Return the (X, Y) coordinate for the center point of the cell that contains the specified text.  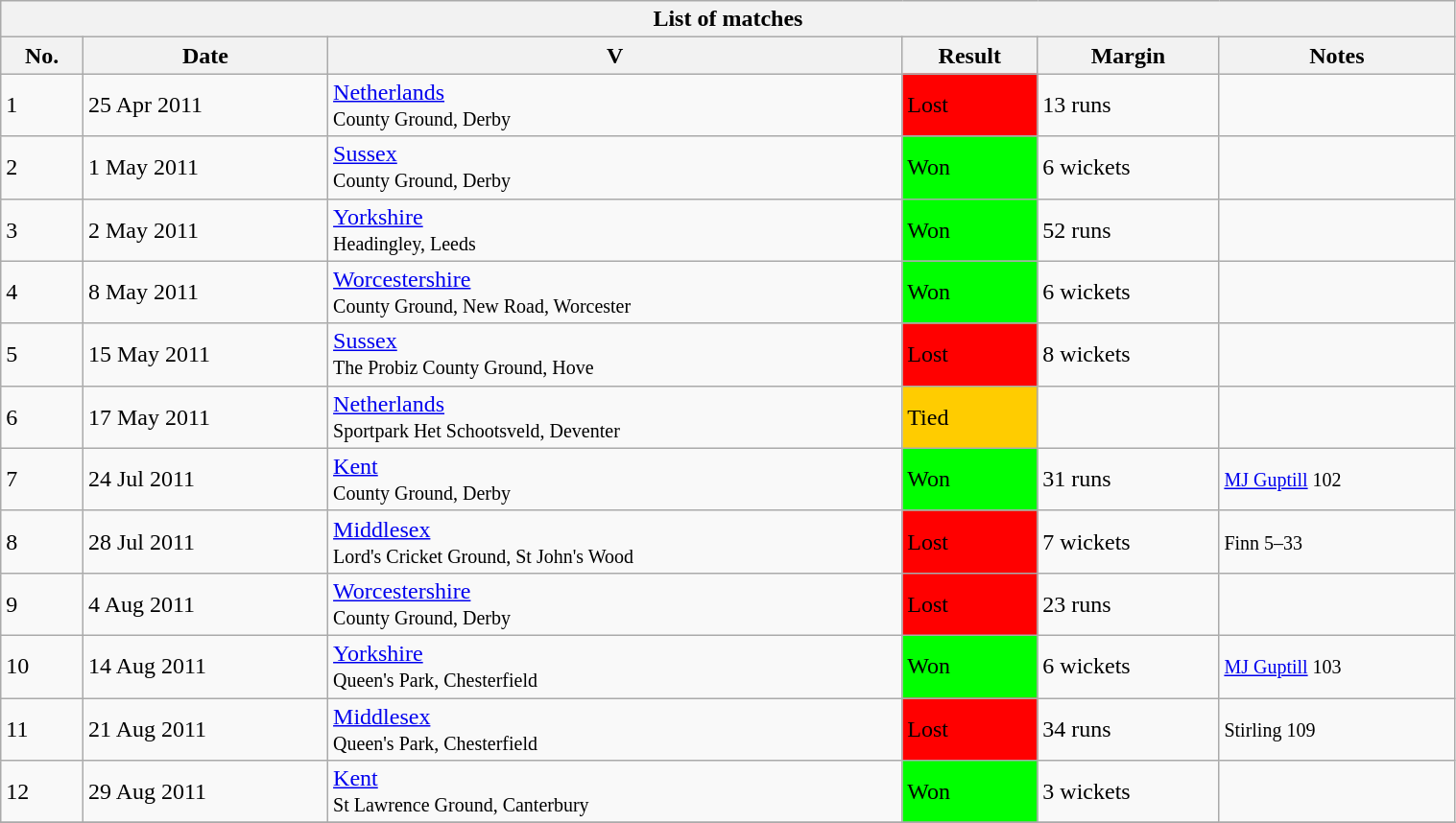
7 wickets (1129, 541)
9 (42, 604)
1 (42, 106)
NetherlandsSportpark Het Schootsveld, Deventer (615, 416)
Finn 5–33 (1337, 541)
MJ Guptill 103 (1337, 666)
WorcestershireCounty Ground, New Road, Worcester (615, 292)
17 May 2011 (205, 416)
3 wickets (1129, 792)
Notes (1337, 56)
15 May 2011 (205, 355)
Kent St Lawrence Ground, Canterbury (615, 792)
Result (969, 56)
YorkshireHeadingley, Leeds (615, 230)
4 (42, 292)
10 (42, 666)
25 Apr 2011 (205, 106)
7 (42, 480)
21 Aug 2011 (205, 729)
MiddlesexLord's Cricket Ground, St John's Wood (615, 541)
2 May 2011 (205, 230)
WorcestershireCounty Ground, Derby (615, 604)
YorkshireQueen's Park, Chesterfield (615, 666)
29 Aug 2011 (205, 792)
11 (42, 729)
NetherlandsCounty Ground, Derby (615, 106)
8 wickets (1129, 355)
23 runs (1129, 604)
SussexCounty Ground, Derby (615, 167)
V (615, 56)
6 (42, 416)
MiddlesexQueen's Park, Chesterfield (615, 729)
List of matches (728, 19)
8 (42, 541)
Margin (1129, 56)
13 runs (1129, 106)
1 May 2011 (205, 167)
No. (42, 56)
34 runs (1129, 729)
2 (42, 167)
28 Jul 2011 (205, 541)
14 Aug 2011 (205, 666)
3 (42, 230)
5 (42, 355)
12 (42, 792)
8 May 2011 (205, 292)
Kent County Ground, Derby (615, 480)
SussexThe Probiz County Ground, Hove (615, 355)
52 runs (1129, 230)
31 runs (1129, 480)
Tied (969, 416)
Date (205, 56)
4 Aug 2011 (205, 604)
MJ Guptill 102 (1337, 480)
Stirling 109 (1337, 729)
24 Jul 2011 (205, 480)
